Return [X, Y] of the center of cell containing provided text 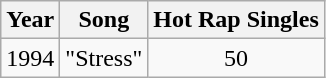
1994 [30, 58]
Song [104, 20]
Year [30, 20]
"Stress" [104, 58]
Hot Rap Singles [236, 20]
50 [236, 58]
